Scan for the cell matching the given text and deliver its (x, y) coordinate at center. 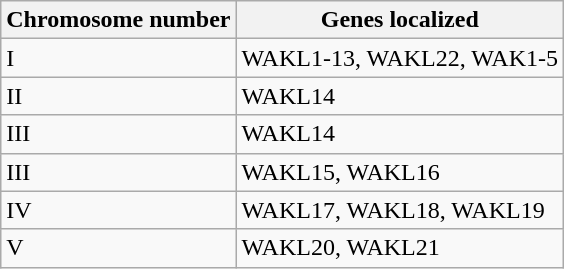
WAKL15, WAKL16 (400, 172)
II (118, 96)
WAKL20, WAKL21 (400, 248)
I (118, 58)
WAKL17, WAKL18, WAKL19 (400, 210)
IV (118, 210)
V (118, 248)
Genes localized (400, 20)
Chromosome number (118, 20)
WAKL1-13, WAKL22, WAK1-5 (400, 58)
